Find where the given text appears and provide that cell's center as [X, Y] coordinate. 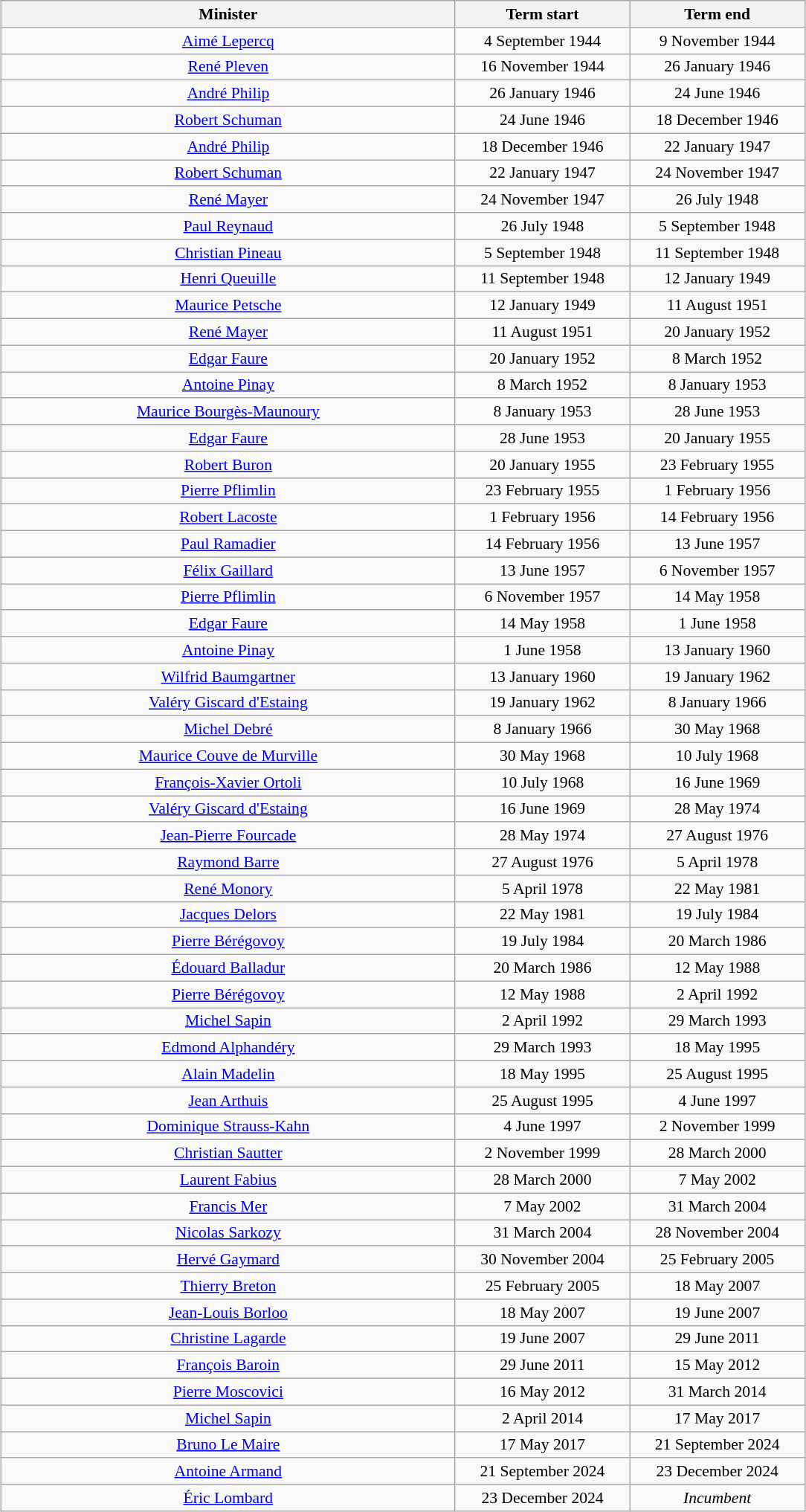
4 September 1944 [543, 41]
Jean-Louis Borloo [228, 1313]
9 November 1944 [717, 41]
Pierre Moscovici [228, 1392]
Term start [543, 14]
Nicolas Sarkozy [228, 1233]
2 April 2014 [543, 1418]
15 May 2012 [717, 1365]
Éric Lombard [228, 1498]
Paul Ramadier [228, 544]
Alain Madelin [228, 1074]
Jean-Pierre Fourcade [228, 836]
Maurice Bourgès-Maunoury [228, 412]
Francis Mer [228, 1206]
Robert Buron [228, 465]
31 March 2014 [717, 1392]
Antoine Armand [228, 1472]
Christian Sautter [228, 1154]
Jacques Delors [228, 915]
Raymond Barre [228, 862]
Maurice Petsche [228, 306]
Term end [717, 14]
Édouard Balladur [228, 968]
Maurice Couve de Murville [228, 756]
François Baroin [228, 1365]
François-Xavier Ortoli [228, 782]
16 November 1944 [543, 67]
Henri Queuille [228, 279]
René Monory [228, 889]
30 November 2004 [543, 1260]
16 May 2012 [543, 1392]
René Pleven [228, 67]
Dominique Strauss-Kahn [228, 1127]
Incumbent [717, 1498]
Hervé Gaymard [228, 1260]
Laurent Fabius [228, 1180]
Christian Pineau [228, 253]
Robert Lacoste [228, 518]
Michel Debré [228, 730]
Minister [228, 14]
Jean Arthuis [228, 1101]
28 November 2004 [717, 1233]
Christine Lagarde [228, 1339]
Wilfrid Baumgartner [228, 677]
Aimé Lepercq [228, 41]
Thierry Breton [228, 1286]
Félix Gaillard [228, 570]
Paul Reynaud [228, 226]
Edmond Alphandéry [228, 1048]
Bruno Le Maire [228, 1445]
